Locate the cell with the specified text and output its (x, y) center coordinate. 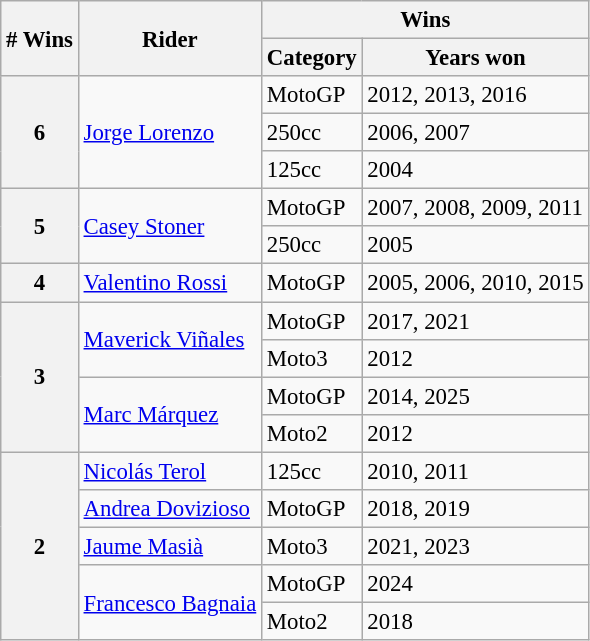
2017, 2021 (476, 321)
5 (40, 226)
Jorge Lorenzo (170, 132)
2006, 2007 (476, 133)
2014, 2025 (476, 396)
Rider (170, 38)
2010, 2011 (476, 471)
2005 (476, 245)
6 (40, 132)
Andrea Dovizioso (170, 509)
2007, 2008, 2009, 2011 (476, 208)
2012, 2013, 2016 (476, 95)
Maverick Viñales (170, 340)
Casey Stoner (170, 226)
2004 (476, 170)
Nicolás Terol (170, 471)
2018, 2019 (476, 509)
4 (40, 283)
2024 (476, 584)
3 (40, 377)
2018 (476, 621)
Jaume Masià (170, 546)
Category (312, 58)
Francesco Bagnaia (170, 602)
2021, 2023 (476, 546)
# Wins (40, 38)
Valentino Rossi (170, 283)
Marc Márquez (170, 414)
2 (40, 546)
2005, 2006, 2010, 2015 (476, 283)
Years won (476, 58)
Wins (426, 20)
